Return [X, Y] of the center of cell containing provided text 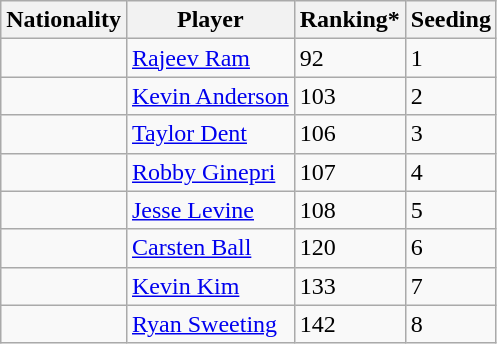
Rajeev Ram [210, 58]
Ranking* [350, 20]
Robby Ginepri [210, 172]
Carsten Ball [210, 248]
Kevin Kim [210, 286]
142 [350, 324]
2 [450, 96]
4 [450, 172]
107 [350, 172]
1 [450, 58]
108 [350, 210]
5 [450, 210]
Ryan Sweeting [210, 324]
Kevin Anderson [210, 96]
103 [350, 96]
120 [350, 248]
Seeding [450, 20]
106 [350, 134]
Player [210, 20]
Nationality [64, 20]
92 [350, 58]
7 [450, 286]
8 [450, 324]
6 [450, 248]
3 [450, 134]
133 [350, 286]
Jesse Levine [210, 210]
Taylor Dent [210, 134]
